For the text-containing cell, return its midpoint in (x, y) coordinate format. 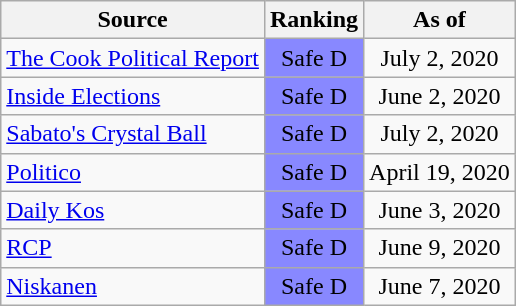
Sabato's Crystal Ball (133, 134)
April 19, 2020 (440, 172)
Source (133, 20)
Inside Elections (133, 96)
The Cook Political Report (133, 58)
As of (440, 20)
June 2, 2020 (440, 96)
Daily Kos (133, 210)
RCP (133, 248)
June 9, 2020 (440, 248)
June 3, 2020 (440, 210)
Politico (133, 172)
Niskanen (133, 286)
Ranking (314, 20)
June 7, 2020 (440, 286)
